Find where the given text appears and provide that cell's center as [x, y] coordinate. 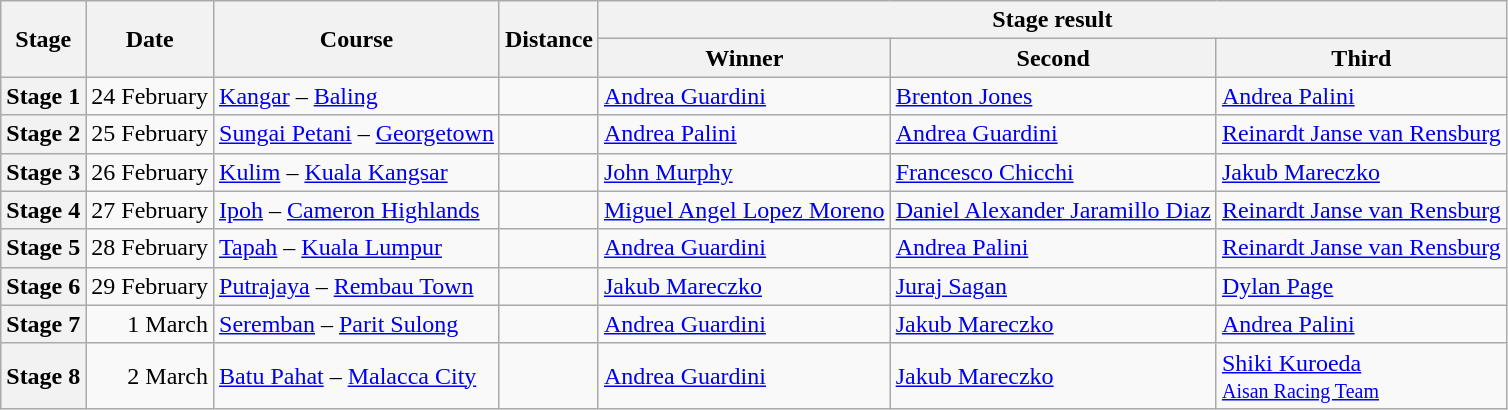
Putrajaya – Rembau Town [357, 286]
Stage [44, 39]
Stage 7 [44, 324]
24 February [150, 96]
John Murphy [744, 172]
Stage result [1052, 20]
Dylan Page [1361, 286]
1 March [150, 324]
Stage 6 [44, 286]
Date [150, 39]
Ipoh – Cameron Highlands [357, 210]
29 February [150, 286]
Stage 4 [44, 210]
Kangar – Baling [357, 96]
Second [1053, 58]
Kulim – Kuala Kangsar [357, 172]
Tapah – Kuala Lumpur [357, 248]
28 February [150, 248]
Sungai Petani – Georgetown [357, 134]
Juraj Sagan [1053, 286]
Stage 1 [44, 96]
Shiki KuroedaAisan Racing Team [1361, 376]
Stage 3 [44, 172]
Third [1361, 58]
Distance [548, 39]
Course [357, 39]
25 February [150, 134]
Stage 5 [44, 248]
26 February [150, 172]
Brenton Jones [1053, 96]
Stage 8 [44, 376]
Miguel Angel Lopez Moreno [744, 210]
Stage 2 [44, 134]
2 March [150, 376]
Batu Pahat – Malacca City [357, 376]
Seremban – Parit Sulong [357, 324]
Winner [744, 58]
Daniel Alexander Jaramillo Diaz [1053, 210]
27 February [150, 210]
Francesco Chicchi [1053, 172]
